Identify which cell holds the provided text, then report its [x, y] central coordinate. 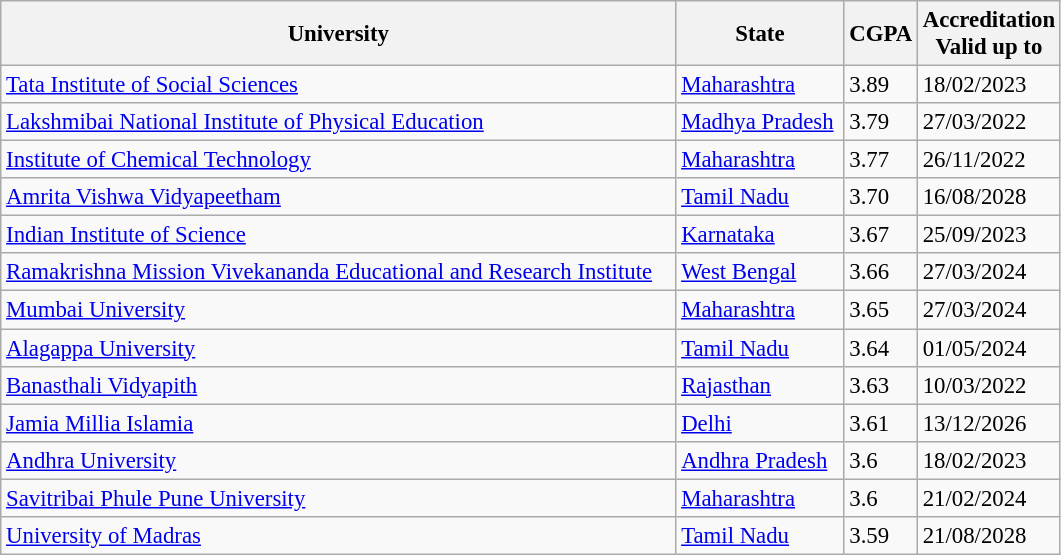
Delhi [760, 423]
3.67 [880, 235]
3.61 [880, 423]
01/05/2024 [988, 348]
Madhya Pradesh [760, 122]
Lakshmibai National Institute of Physical Education [338, 122]
25/09/2023 [988, 235]
Alagappa University [338, 348]
Institute of Chemical Technology [338, 160]
3.59 [880, 536]
3.65 [880, 310]
3.70 [880, 197]
Savitribai Phule Pune University [338, 498]
3.79 [880, 122]
State [760, 34]
University [338, 34]
3.77 [880, 160]
21/08/2028 [988, 536]
3.89 [880, 85]
Karnataka [760, 235]
CGPA [880, 34]
Amrita Vishwa Vidyapeetham [338, 197]
Indian Institute of Science [338, 235]
Banasthali Vidyapith [338, 385]
University of Madras [338, 536]
Ramakrishna Mission Vivekananda Educational and Research Institute [338, 273]
13/12/2026 [988, 423]
10/03/2022 [988, 385]
Jamia Millia Islamia [338, 423]
Andhra University [338, 460]
27/03/2022 [988, 122]
West Bengal [760, 273]
Tata Institute of Social Sciences [338, 85]
Accreditation Valid up to [988, 34]
3.66 [880, 273]
26/11/2022 [988, 160]
Andhra Pradesh [760, 460]
3.64 [880, 348]
Mumbai University [338, 310]
21/02/2024 [988, 498]
3.63 [880, 385]
16/08/2028 [988, 197]
Rajasthan [760, 385]
